Capture the cell that displays the provided text and extract its [x, y] central coordinate. 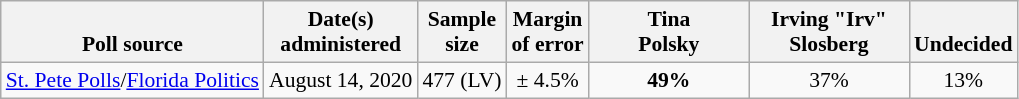
Poll source [132, 32]
Date(s)administered [340, 32]
St. Pete Polls/Florida Politics [132, 80]
Undecided [963, 32]
Marginof error [548, 32]
13% [963, 80]
TinaPolsky [669, 32]
Samplesize [462, 32]
Irving "Irv"Slosberg [829, 32]
49% [669, 80]
± 4.5% [548, 80]
477 (LV) [462, 80]
August 14, 2020 [340, 80]
37% [829, 80]
